From the cell containing the given text, extract its center point as (X, Y) coordinate. 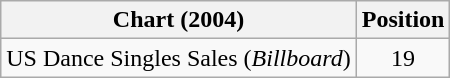
19 (403, 58)
Position (403, 20)
US Dance Singles Sales (Billboard) (178, 58)
Chart (2004) (178, 20)
